Return the (X, Y) coordinate for the center point of the cell that contains the specified text.  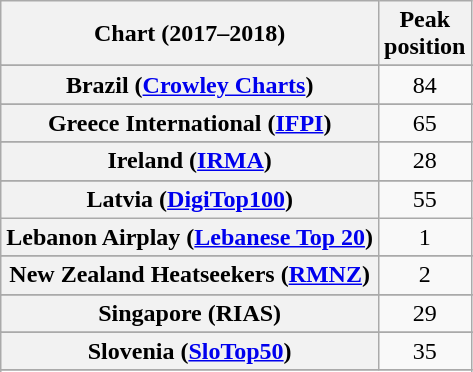
Lebanon Airplay (Lebanese Top 20) (190, 237)
35 (425, 351)
New Zealand Heatseekers (RMNZ) (190, 275)
29 (425, 313)
1 (425, 237)
Ireland (IRMA) (190, 161)
Slovenia (SloTop50) (190, 351)
Singapore (RIAS) (190, 313)
Greece International (IFPI) (190, 123)
2 (425, 275)
Chart (2017–2018) (190, 34)
28 (425, 161)
Brazil (Crowley Charts) (190, 85)
65 (425, 123)
84 (425, 85)
55 (425, 199)
Latvia (DigiTop100) (190, 199)
Peakposition (425, 34)
